Determine the (X, Y) coordinate at the center of the cell enclosing the given text.  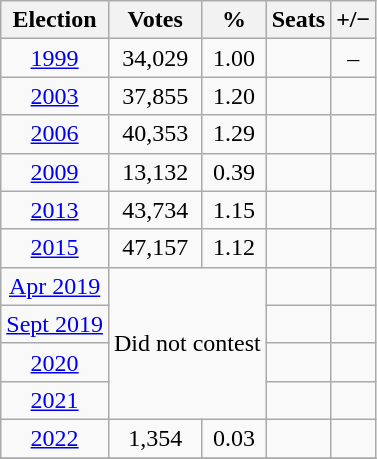
2009 (55, 172)
2013 (55, 210)
1,354 (154, 438)
1.20 (234, 96)
40,353 (154, 134)
Seats (298, 20)
2020 (55, 362)
Sept 2019 (55, 324)
1.00 (234, 58)
1999 (55, 58)
47,157 (154, 248)
2006 (55, 134)
2022 (55, 438)
Votes (154, 20)
% (234, 20)
43,734 (154, 210)
37,855 (154, 96)
0.03 (234, 438)
– (354, 58)
2021 (55, 400)
2003 (55, 96)
1.15 (234, 210)
1.29 (234, 134)
Did not contest (187, 343)
2015 (55, 248)
13,132 (154, 172)
+/− (354, 20)
0.39 (234, 172)
Apr 2019 (55, 286)
34,029 (154, 58)
1.12 (234, 248)
Election (55, 20)
